Pinpoint the cell where the given text exists, returning its [X, Y] midpoint coordinate. 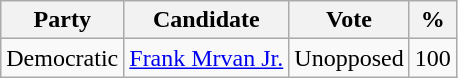
Party [62, 20]
Vote [349, 20]
% [432, 20]
Unopposed [349, 58]
Frank Mrvan Jr. [206, 58]
Candidate [206, 20]
100 [432, 58]
Democratic [62, 58]
